Locate the cell with the specified text and output its (x, y) center coordinate. 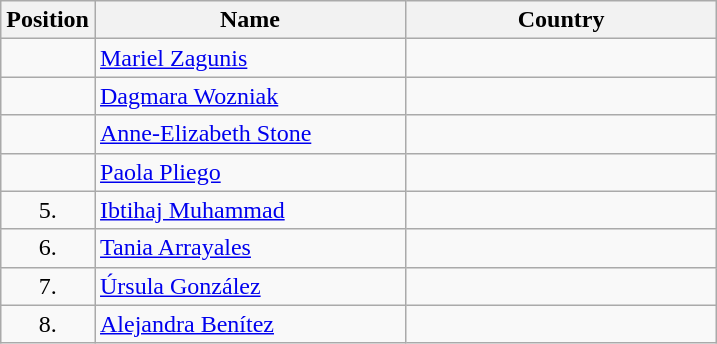
Mariel Zagunis (250, 58)
Position (48, 20)
7. (48, 286)
5. (48, 210)
Úrsula González (250, 286)
Ibtihaj Muhammad (250, 210)
Name (250, 20)
Tania Arrayales (250, 248)
Anne-Elizabeth Stone (250, 134)
Alejandra Benítez (250, 324)
Paola Pliego (250, 172)
Dagmara Wozniak (250, 96)
8. (48, 324)
Country (562, 20)
6. (48, 248)
